Detect which cell encompasses the target text, then output its (x, y) center coordinate. 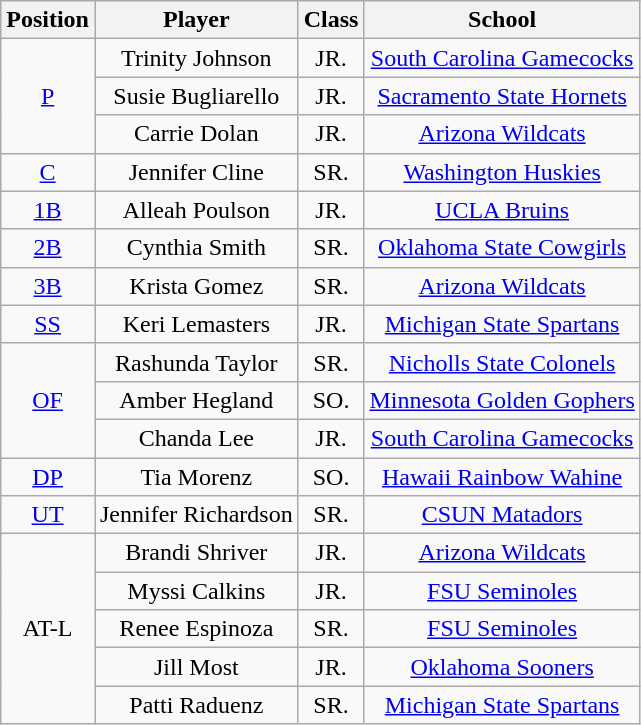
Minnesota Golden Gophers (502, 400)
Sacramento State Hornets (502, 96)
Nicholls State Colonels (502, 362)
Tia Morenz (196, 477)
Brandi Shriver (196, 553)
Oklahoma State Cowgirls (502, 248)
Rashunda Taylor (196, 362)
Washington Huskies (502, 172)
Carrie Dolan (196, 134)
Jennifer Cline (196, 172)
DP (48, 477)
Position (48, 20)
Cynthia Smith (196, 248)
P (48, 96)
Chanda Lee (196, 438)
School (502, 20)
Myssi Calkins (196, 591)
Krista Gomez (196, 286)
Jennifer Richardson (196, 515)
Oklahoma Sooners (502, 667)
Hawaii Rainbow Wahine (502, 477)
Renee Espinoza (196, 629)
Player (196, 20)
Trinity Johnson (196, 58)
UCLA Bruins (502, 210)
Keri Lemasters (196, 324)
Class (331, 20)
UT (48, 515)
C (48, 172)
Jill Most (196, 667)
SS (48, 324)
1B (48, 210)
Susie Bugliarello (196, 96)
Amber Hegland (196, 400)
AT-L (48, 629)
CSUN Matadors (502, 515)
3B (48, 286)
Alleah Poulson (196, 210)
2B (48, 248)
OF (48, 400)
Patti Raduenz (196, 705)
